Locate the cell with the specified text and output its (x, y) center coordinate. 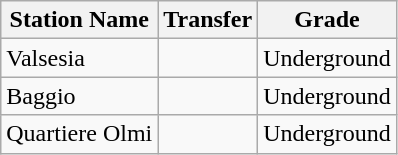
Valsesia (80, 58)
Station Name (80, 20)
Baggio (80, 96)
Transfer (208, 20)
Quartiere Olmi (80, 134)
Grade (328, 20)
